Find where the given text appears and provide that cell's center as (x, y) coordinate. 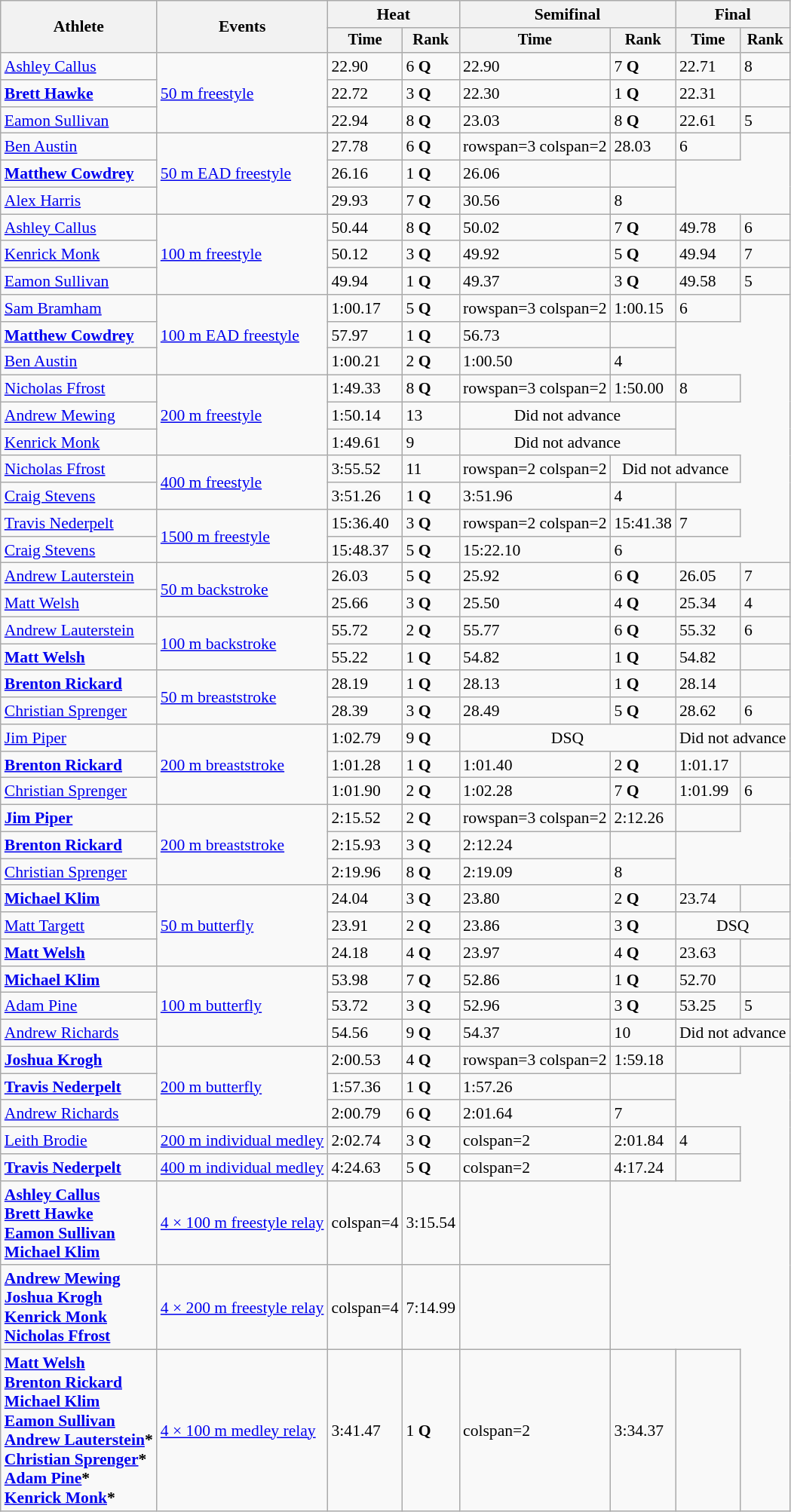
22.30 (535, 93)
4:17.24 (643, 1168)
1:57.36 (365, 1087)
24.04 (365, 899)
Final (733, 14)
2:12.26 (643, 819)
23.91 (365, 926)
1:00.17 (365, 308)
28.19 (365, 684)
28.49 (535, 711)
1:00.15 (643, 308)
4:24.63 (365, 1168)
3:41.47 (365, 1431)
25.34 (708, 604)
100 m butterfly (243, 1007)
23.86 (535, 926)
1:02.79 (365, 738)
3:51.96 (535, 496)
22.71 (708, 66)
25.92 (535, 577)
400 m individual medley (243, 1168)
1:01.99 (708, 791)
Andrew Mewing (78, 416)
Events (243, 27)
1:00.50 (535, 362)
50.12 (365, 255)
22.31 (708, 93)
7:14.99 (431, 1308)
Matt WelshBrenton RickardMichael KlimEamon SullivanAndrew Lauterstein*Christian Sprenger*Adam Pine*Kenrick Monk* (78, 1431)
30.56 (535, 201)
49.92 (535, 255)
57.97 (365, 335)
15:41.38 (643, 523)
200 m butterfly (243, 1087)
54.56 (365, 1033)
2:00.79 (365, 1114)
1:01.28 (365, 765)
54.37 (535, 1033)
50 m breaststroke (243, 698)
4 × 100 m freestyle relay (243, 1223)
22.94 (365, 121)
53.72 (365, 1006)
27.78 (365, 147)
55.72 (365, 631)
4 × 100 m medley relay (243, 1431)
28.14 (708, 684)
22.61 (708, 121)
50 m backstroke (243, 589)
15:22.10 (535, 550)
50 m freestyle (243, 93)
400 m freestyle (243, 482)
50.02 (535, 228)
2:00.53 (365, 1061)
49.58 (708, 281)
50 m butterfly (243, 926)
2:19.96 (365, 872)
50.44 (365, 228)
2:01.84 (643, 1140)
Athlete (78, 27)
49.78 (708, 228)
1:57.26 (535, 1087)
23.80 (535, 899)
3:55.52 (365, 470)
26.06 (535, 174)
55.22 (365, 657)
26.16 (365, 174)
1:59.18 (643, 1061)
3:51.26 (365, 496)
26.03 (365, 577)
9 (431, 442)
10 (643, 1033)
2:02.74 (365, 1140)
3:15.54 (431, 1223)
1:01.90 (365, 791)
23.63 (708, 953)
Andrew MewingJoshua KroghKenrick MonkNicholas Ffrost (78, 1308)
24.18 (365, 953)
25.66 (365, 604)
15:48.37 (365, 550)
200 m individual medley (243, 1140)
52.86 (535, 980)
100 m backstroke (243, 644)
4 × 200 m freestyle relay (243, 1308)
56.73 (535, 335)
23.74 (708, 899)
100 m EAD freestyle (243, 335)
28.39 (365, 711)
50 m EAD freestyle (243, 173)
Ashley CallusBrett HawkeEamon SullivanMichael Klim (78, 1223)
1:01.40 (535, 765)
15:36.40 (365, 523)
2:15.52 (365, 819)
200 m freestyle (243, 416)
52.96 (535, 1006)
3:34.37 (643, 1431)
22.72 (365, 93)
23.03 (535, 121)
53.98 (365, 980)
53.25 (708, 1006)
52.70 (708, 980)
100 m freestyle (243, 255)
Adam Pine (78, 1006)
2:01.64 (535, 1114)
1500 m freestyle (243, 537)
29.93 (365, 201)
1:01.17 (708, 765)
1:49.61 (365, 442)
Leith Brodie (78, 1140)
23.97 (535, 953)
2:12.24 (535, 846)
Heat (394, 14)
28.62 (708, 711)
28.03 (643, 147)
1:00.21 (365, 362)
1:49.33 (365, 389)
Sam Bramham (78, 308)
26.05 (708, 577)
55.77 (535, 631)
Brett Hawke (78, 93)
Joshua Krogh (78, 1061)
Matt Targett (78, 926)
Semifinal (567, 14)
1:50.14 (365, 416)
2:19.09 (535, 872)
13 (431, 416)
49.37 (535, 281)
1:02.28 (535, 791)
Alex Harris (78, 201)
25.50 (535, 604)
11 (431, 470)
1:50.00 (643, 389)
2:15.93 (365, 846)
28.13 (535, 684)
55.32 (708, 631)
